Detect which cell encompasses the target text, then output its [x, y] center coordinate. 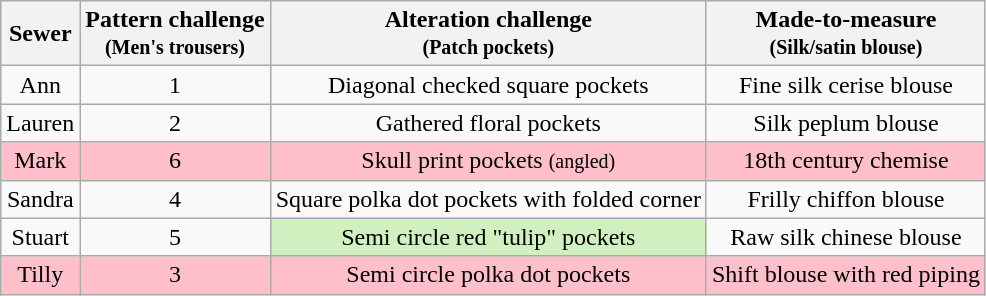
3 [175, 275]
Semi circle polka dot pockets [488, 275]
Skull print pockets (angled) [488, 161]
Stuart [40, 237]
4 [175, 199]
Square polka dot pockets with folded corner [488, 199]
2 [175, 123]
Shift blouse with red piping [846, 275]
Made-to-measure(Silk/satin blouse) [846, 34]
Diagonal checked square pockets [488, 85]
Pattern challenge(Men's trousers) [175, 34]
Frilly chiffon blouse [846, 199]
Alteration challenge(Patch pockets) [488, 34]
Fine silk cerise blouse [846, 85]
Raw silk chinese blouse [846, 237]
Sewer [40, 34]
5 [175, 237]
Sandra [40, 199]
Lauren [40, 123]
1 [175, 85]
Gathered floral pockets [488, 123]
Tilly [40, 275]
18th century chemise [846, 161]
6 [175, 161]
Mark [40, 161]
Ann [40, 85]
Semi circle red "tulip" pockets [488, 237]
Silk peplum blouse [846, 123]
